Capture the cell that displays the provided text and extract its (x, y) central coordinate. 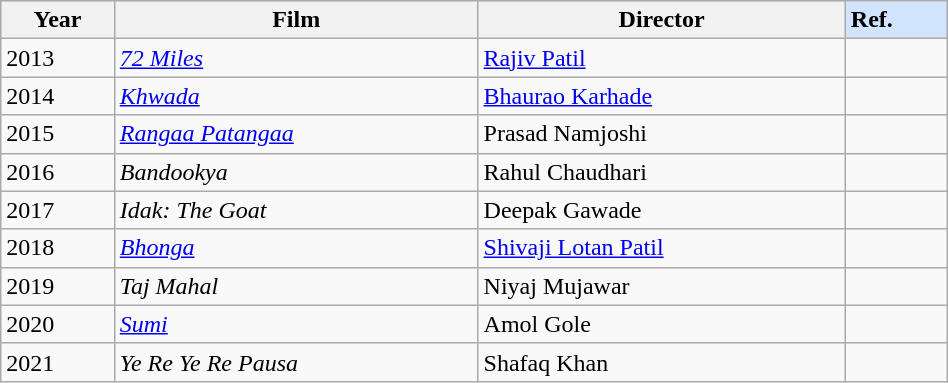
2014 (58, 96)
2016 (58, 172)
Bandookya (296, 172)
Amol Gole (662, 324)
2017 (58, 210)
2020 (58, 324)
Shivaji Lotan Patil (662, 248)
Rangaa Patangaa (296, 134)
2021 (58, 362)
Year (58, 20)
2013 (58, 58)
Khwada (296, 96)
Prasad Namjoshi (662, 134)
2018 (58, 248)
Idak: The Goat (296, 210)
Bhaurao Karhade (662, 96)
Film (296, 20)
Ref. (896, 20)
Bhonga (296, 248)
Deepak Gawade (662, 210)
Niyaj Mujawar (662, 286)
72 Miles (296, 58)
Ye Re Ye Re Pausa (296, 362)
2015 (58, 134)
Rajiv Patil (662, 58)
Taj Mahal (296, 286)
Shafaq Khan (662, 362)
Rahul Chaudhari (662, 172)
2019 (58, 286)
Sumi (296, 324)
Director (662, 20)
